Output the [X, Y] coordinate of the center of the cell containing the given text.  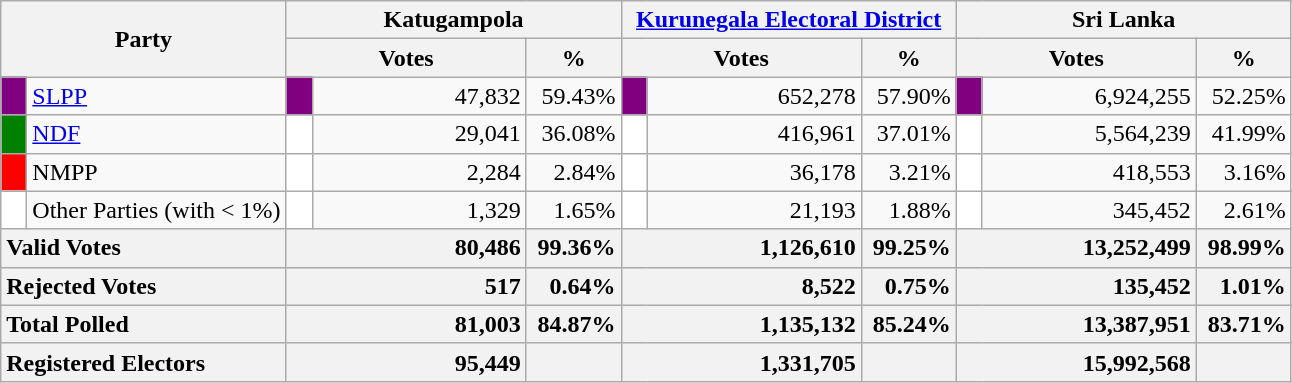
Kurunegala Electoral District [788, 20]
99.25% [908, 248]
37.01% [908, 134]
Other Parties (with < 1%) [156, 210]
1.88% [908, 210]
36.08% [574, 134]
13,252,499 [1076, 248]
1,331,705 [741, 362]
83.71% [1244, 324]
80,486 [406, 248]
15,992,568 [1076, 362]
416,961 [754, 134]
6,924,255 [1089, 96]
29,041 [419, 134]
1,135,132 [741, 324]
47,832 [419, 96]
3.16% [1244, 172]
Rejected Votes [144, 286]
8,522 [741, 286]
Registered Electors [144, 362]
Party [144, 39]
Katugampola [454, 20]
85.24% [908, 324]
1,329 [419, 210]
98.99% [1244, 248]
2.61% [1244, 210]
0.64% [574, 286]
5,564,239 [1089, 134]
41.99% [1244, 134]
13,387,951 [1076, 324]
21,193 [754, 210]
99.36% [574, 248]
2.84% [574, 172]
95,449 [406, 362]
345,452 [1089, 210]
1.65% [574, 210]
0.75% [908, 286]
57.90% [908, 96]
84.87% [574, 324]
1,126,610 [741, 248]
418,553 [1089, 172]
59.43% [574, 96]
Valid Votes [144, 248]
517 [406, 286]
52.25% [1244, 96]
3.21% [908, 172]
135,452 [1076, 286]
SLPP [156, 96]
NDF [156, 134]
2,284 [419, 172]
36,178 [754, 172]
1.01% [1244, 286]
Total Polled [144, 324]
81,003 [406, 324]
NMPP [156, 172]
Sri Lanka [1124, 20]
652,278 [754, 96]
